Provide the [X, Y] coordinate of the cell's center where the given text is located.  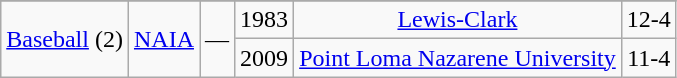
Baseball (2) [65, 39]
11-4 [648, 58]
Point Loma Nazarene University [458, 58]
1983 [264, 20]
Lewis-Clark [458, 20]
— [218, 39]
12-4 [648, 20]
2009 [264, 58]
NAIA [164, 39]
